Extract the [X, Y] coordinate from the center of the cell holding the provided text.  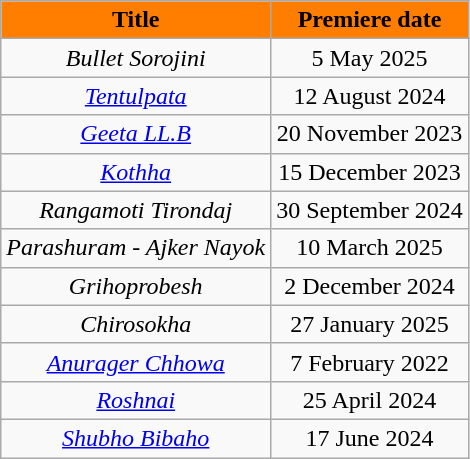
Roshnai [136, 400]
12 August 2024 [370, 96]
Parashuram - Ajker Nayok [136, 248]
Geeta LL.B [136, 134]
Grihoprobesh [136, 286]
Tentulpata [136, 96]
5 May 2025 [370, 58]
Premiere date [370, 20]
10 March 2025 [370, 248]
Chirosokha [136, 324]
25 April 2024 [370, 400]
15 December 2023 [370, 172]
Anurager Chhowa [136, 362]
Shubho Bibaho [136, 438]
Bullet Sorojini [136, 58]
20 November 2023 [370, 134]
Kothha [136, 172]
27 January 2025 [370, 324]
Title [136, 20]
Rangamoti Tirondaj [136, 210]
30 September 2024 [370, 210]
2 December 2024 [370, 286]
17 June 2024 [370, 438]
7 February 2022 [370, 362]
